Extract the (x, y) coordinate from the center of the cell holding the provided text.  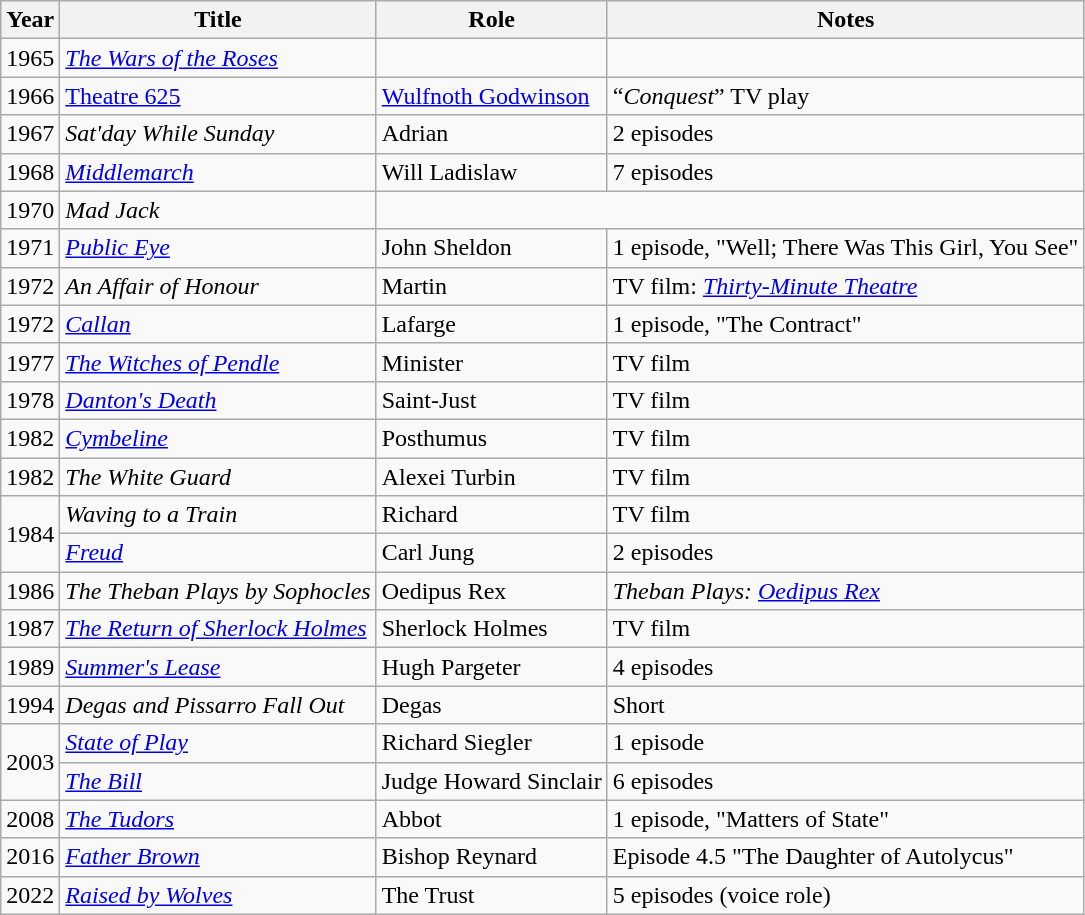
1967 (30, 134)
John Sheldon (492, 248)
Middlemarch (218, 172)
5 episodes (voice role) (846, 895)
1994 (30, 705)
Public Eye (218, 248)
TV film: Thirty-Minute Theatre (846, 286)
Notes (846, 20)
The Wars of the Roses (218, 58)
1978 (30, 400)
1 episode, "The Contract" (846, 324)
Martin (492, 286)
Abbot (492, 819)
Father Brown (218, 857)
Will Ladislaw (492, 172)
Danton's Death (218, 400)
The Tudors (218, 819)
Oedipus Rex (492, 591)
“Conquest” TV play (846, 96)
Theatre 625 (218, 96)
Role (492, 20)
1987 (30, 629)
Summer's Lease (218, 667)
Lafarge (492, 324)
Posthumus (492, 438)
2016 (30, 857)
The Trust (492, 895)
1970 (30, 210)
Sat'day While Sunday (218, 134)
The Theban Plays by Sophocles (218, 591)
7 episodes (846, 172)
Adrian (492, 134)
Episode 4.5 "The Daughter of Autolycus" (846, 857)
1986 (30, 591)
Mad Jack (218, 210)
1 episode, "Matters of State" (846, 819)
Theban Plays: Oedipus Rex (846, 591)
1968 (30, 172)
The Return of Sherlock Holmes (218, 629)
State of Play (218, 743)
1984 (30, 534)
4 episodes (846, 667)
Bishop Reynard (492, 857)
Alexei Turbin (492, 477)
An Affair of Honour (218, 286)
1 episode, "Well; There Was This Girl, You See" (846, 248)
The Witches of Pendle (218, 362)
Degas and Pissarro Fall Out (218, 705)
Minister (492, 362)
Wulfnoth Godwinson (492, 96)
2003 (30, 762)
Waving to a Train (218, 515)
1965 (30, 58)
2022 (30, 895)
Short (846, 705)
Raised by Wolves (218, 895)
The Bill (218, 781)
Year (30, 20)
Carl Jung (492, 553)
Degas (492, 705)
1966 (30, 96)
1989 (30, 667)
Cymbeline (218, 438)
Callan (218, 324)
Hugh Pargeter (492, 667)
1977 (30, 362)
Freud (218, 553)
6 episodes (846, 781)
Richard (492, 515)
Saint-Just (492, 400)
2008 (30, 819)
Judge Howard Sinclair (492, 781)
Sherlock Holmes (492, 629)
1971 (30, 248)
Title (218, 20)
Richard Siegler (492, 743)
The White Guard (218, 477)
1 episode (846, 743)
